Locate the cell with the specified text and output its (X, Y) center coordinate. 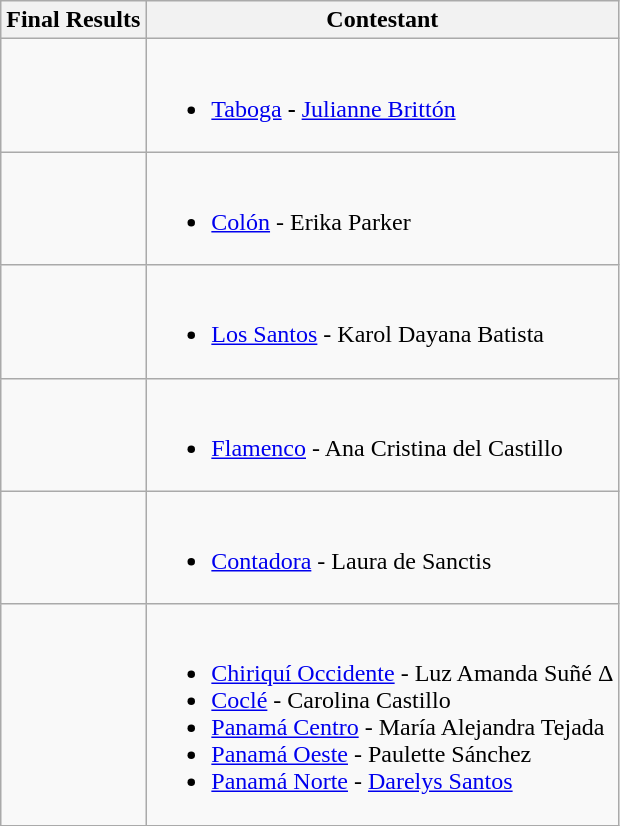
Flamenco - Ana Cristina del Castillo (382, 434)
Contestant (382, 20)
Contadora - Laura de Sanctis (382, 548)
Final Results (74, 20)
Colón - Erika Parker (382, 208)
Los Santos - Karol Dayana Batista (382, 322)
Taboga - Julianne Brittón (382, 96)
